Scan for the cell matching the given text and deliver its [X, Y] coordinate at center. 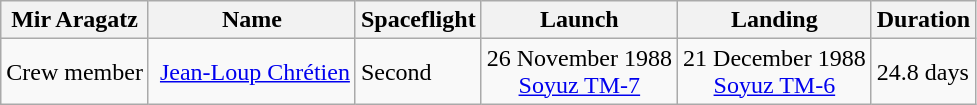
26 November 1988 Soyuz TM-7 [579, 72]
Launch [579, 20]
Jean-Loup Chrétien [252, 72]
Spaceflight [418, 20]
Name [252, 20]
24.8 days [923, 72]
Landing [775, 20]
Second [418, 72]
21 December 1988 Soyuz TM-6 [775, 72]
Crew member [75, 72]
Duration [923, 20]
Mir Aragatz [75, 20]
